Determine the [X, Y] coordinate at the center of the cell enclosing the given text.  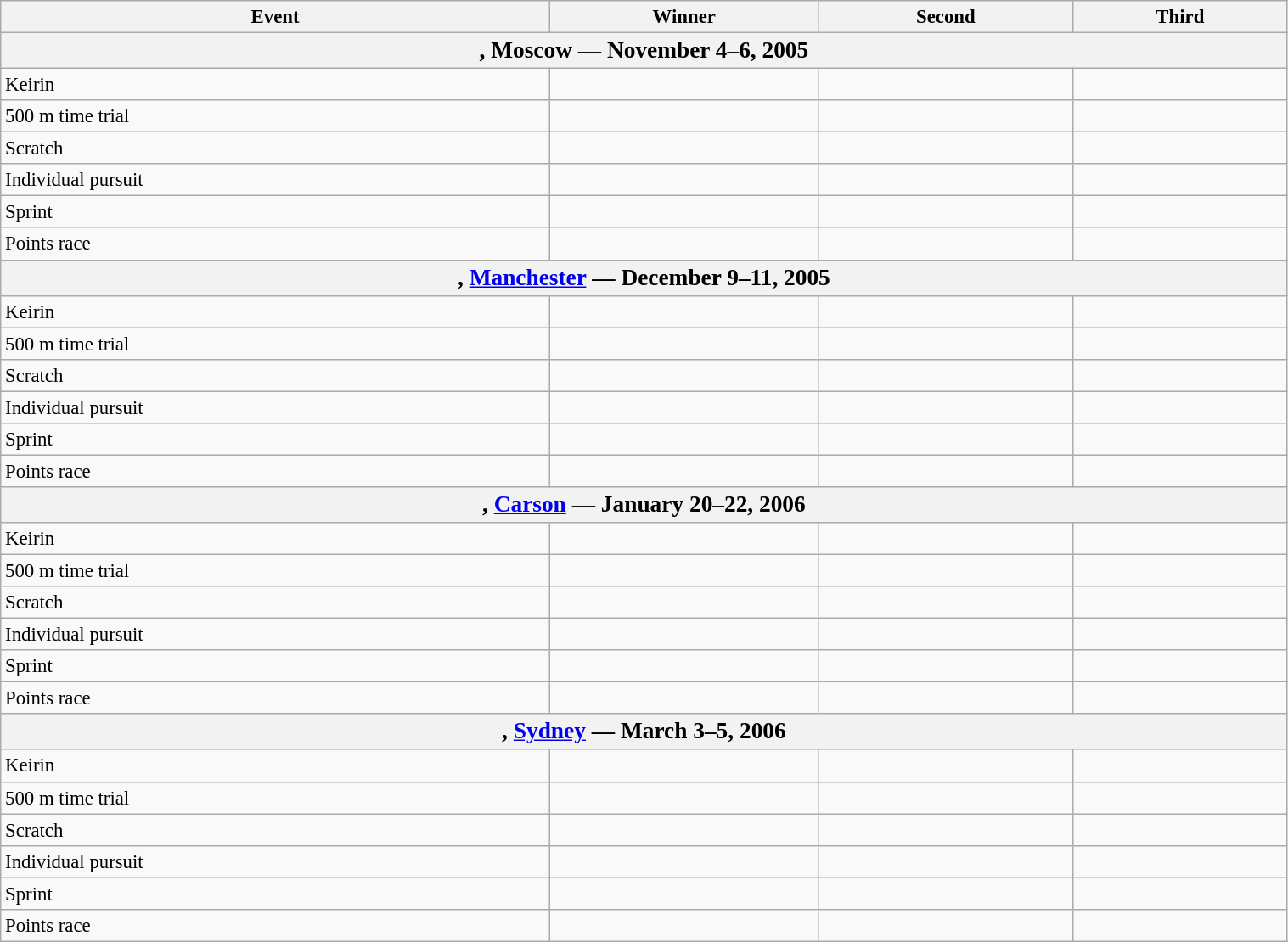
, Manchester — December 9–11, 2005 [644, 278]
, Carson — January 20–22, 2006 [644, 505]
Third [1180, 17]
, Moscow — November 4–6, 2005 [644, 51]
Winner [684, 17]
Second [946, 17]
, Sydney — March 3–5, 2006 [644, 732]
Event [275, 17]
